Find where the given text appears and provide that cell's center as (x, y) coordinate. 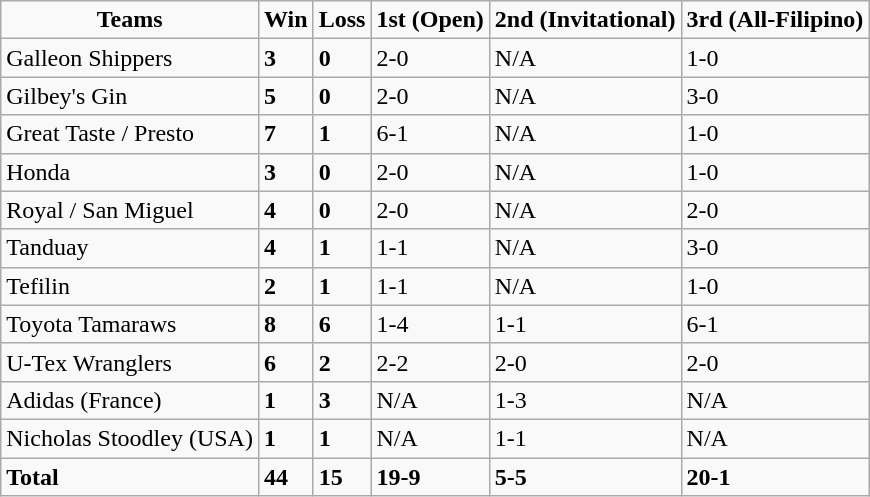
Nicholas Stoodley (USA) (130, 438)
Great Taste / Presto (130, 134)
8 (286, 324)
Teams (130, 20)
7 (286, 134)
3rd (All-Filipino) (775, 20)
19-9 (430, 477)
2nd (Invitational) (585, 20)
Tefilin (130, 286)
Gilbey's Gin (130, 96)
15 (342, 477)
Adidas (France) (130, 400)
U-Tex Wranglers (130, 362)
Tanduay (130, 248)
Galleon Shippers (130, 58)
1-3 (585, 400)
Total (130, 477)
5 (286, 96)
Honda (130, 172)
1-4 (430, 324)
Royal / San Miguel (130, 210)
5-5 (585, 477)
Win (286, 20)
1st (Open) (430, 20)
Loss (342, 20)
44 (286, 477)
Toyota Tamaraws (130, 324)
2-2 (430, 362)
20-1 (775, 477)
